Locate the cell with the specified text and output its [X, Y] center coordinate. 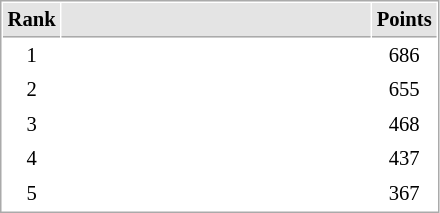
367 [404, 194]
686 [404, 56]
4 [32, 158]
Rank [32, 20]
1 [32, 56]
437 [404, 158]
468 [404, 124]
655 [404, 90]
Points [404, 20]
3 [32, 124]
2 [32, 90]
5 [32, 194]
